Scan for the cell matching the given text and deliver its [x, y] coordinate at center. 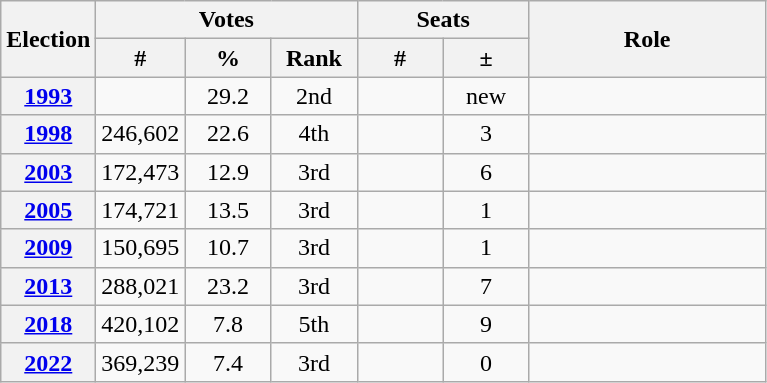
0 [486, 362]
2018 [48, 324]
Votes [226, 20]
Role [647, 39]
12.9 [228, 172]
new [486, 96]
1993 [48, 96]
246,602 [140, 134]
22.6 [228, 134]
6 [486, 172]
2013 [48, 286]
4th [314, 134]
172,473 [140, 172]
2009 [48, 248]
288,021 [140, 286]
9 [486, 324]
2nd [314, 96]
Seats [443, 20]
23.2 [228, 286]
3 [486, 134]
29.2 [228, 96]
Rank [314, 58]
% [228, 58]
7.8 [228, 324]
1998 [48, 134]
2003 [48, 172]
2022 [48, 362]
± [486, 58]
150,695 [140, 248]
5th [314, 324]
2005 [48, 210]
10.7 [228, 248]
174,721 [140, 210]
420,102 [140, 324]
Election [48, 39]
13.5 [228, 210]
7.4 [228, 362]
369,239 [140, 362]
7 [486, 286]
